Output the [x, y] coordinate of the center of the cell containing the given text.  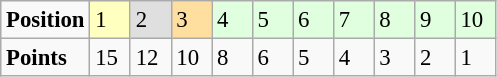
12 [150, 58]
15 [110, 58]
7 [354, 20]
Position [46, 20]
Points [46, 58]
9 [436, 20]
